Determine the [X, Y] coordinate at the center of the cell enclosing the given text.  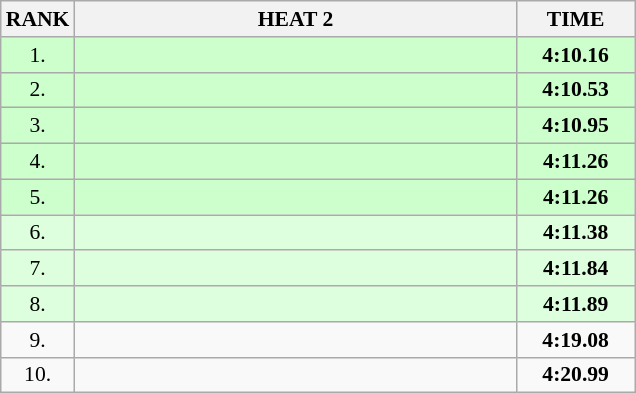
4:19.08 [576, 340]
4. [38, 162]
RANK [38, 19]
3. [38, 126]
10. [38, 375]
8. [38, 304]
4:10.95 [576, 126]
6. [38, 233]
HEAT 2 [295, 19]
4:11.38 [576, 233]
7. [38, 269]
4:10.16 [576, 55]
2. [38, 90]
5. [38, 197]
1. [38, 55]
TIME [576, 19]
4:10.53 [576, 90]
4:11.84 [576, 269]
9. [38, 340]
4:20.99 [576, 375]
4:11.89 [576, 304]
